Return (X, Y) of the center of cell containing provided text 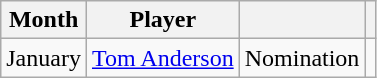
Player (162, 20)
Nomination (302, 58)
Tom Anderson (162, 58)
January (44, 58)
Month (44, 20)
